Locate the cell with the specified text and output its (X, Y) center coordinate. 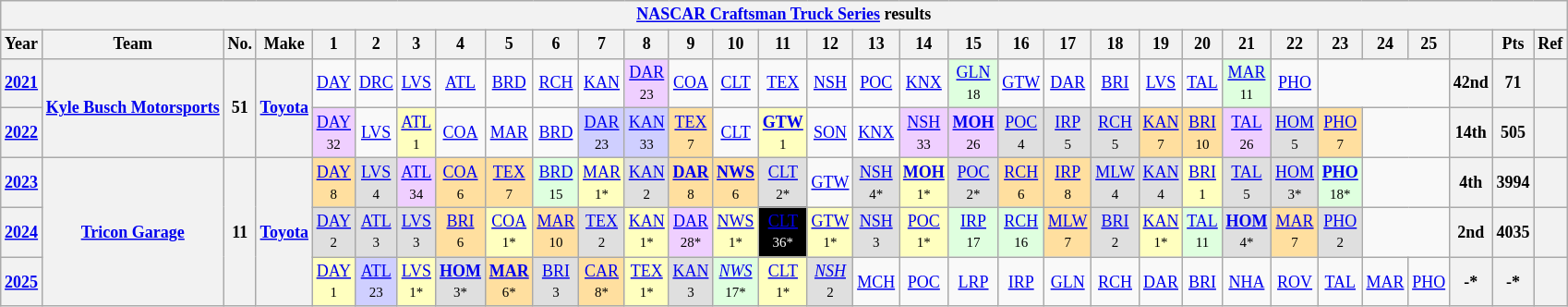
DAY2 (333, 232)
NASCAR Craftsman Truck Series results (784, 15)
4 (461, 44)
CLT2* (783, 182)
NSH (830, 83)
NSH33 (924, 133)
MLW7 (1067, 232)
TEX2 (602, 232)
MAR10 (556, 232)
DAY (333, 83)
KAN3 (691, 282)
TEX (783, 83)
5 (509, 44)
HOM5 (1295, 133)
13 (876, 44)
NHA (1247, 282)
24 (1385, 44)
ATL23 (376, 282)
19 (1161, 44)
10 (736, 44)
PHO18* (1340, 182)
14th (1470, 133)
51 (240, 107)
2021 (22, 83)
DAR28* (691, 232)
DAY32 (333, 133)
KAN7 (1161, 133)
18 (1116, 44)
BRD15 (556, 182)
MOH26 (973, 133)
NSH3 (876, 232)
Make (284, 44)
GLN18 (973, 83)
MCH (876, 282)
42nd (1470, 83)
ATL34 (416, 182)
BRI10 (1202, 133)
SON (830, 133)
NSH4* (876, 182)
3 (416, 44)
21 (1247, 44)
IRP5 (1067, 133)
TEX1* (646, 282)
HOM4* (1247, 232)
2nd (1470, 232)
NSH2 (830, 282)
20 (1202, 44)
ATL (461, 83)
DAR8 (691, 182)
9 (691, 44)
1 (333, 44)
7 (602, 44)
6 (556, 44)
505 (1513, 133)
RCH5 (1116, 133)
8 (646, 44)
KAN4 (1161, 182)
BRI1 (1202, 182)
LVS3 (416, 232)
MAR11 (1247, 83)
COA6 (461, 182)
16 (1021, 44)
POC4 (1021, 133)
POC1* (924, 232)
PHO7 (1340, 133)
ATL3 (376, 232)
22 (1295, 44)
LVS1* (416, 282)
LRP (973, 282)
MAR7 (1295, 232)
2024 (22, 232)
TAL26 (1247, 133)
Team (133, 44)
IRP8 (1067, 182)
BRI6 (461, 232)
IRP17 (973, 232)
Pts (1513, 44)
NWS6 (736, 182)
ATL1 (416, 133)
CLT36* (783, 232)
2022 (22, 133)
4035 (1513, 232)
KAN33 (646, 133)
GTW1* (830, 232)
DAY8 (333, 182)
POC2* (973, 182)
Ref (1550, 44)
CLT1* (783, 282)
MAR1* (602, 182)
3994 (1513, 182)
MOH1* (924, 182)
4th (1470, 182)
Year (22, 44)
KAN2 (646, 182)
17 (1067, 44)
NWS17* (736, 282)
MAR6* (509, 282)
MLW4 (1116, 182)
ROV (1295, 282)
2 (376, 44)
CAR8* (602, 282)
RCH6 (1021, 182)
25 (1429, 44)
IRP (1021, 282)
2025 (22, 282)
RCH16 (1021, 232)
23 (1340, 44)
TAL5 (1247, 182)
BRI3 (556, 282)
Kyle Busch Motorsports (133, 107)
12 (830, 44)
14 (924, 44)
LVS4 (376, 182)
PHO2 (1340, 232)
2023 (22, 182)
DAY1 (333, 282)
GTW1 (783, 133)
15 (973, 44)
KAN (602, 83)
TAL11 (1202, 232)
DRC (376, 83)
71 (1513, 83)
COA1* (509, 232)
NWS1* (736, 232)
No. (240, 44)
Tricon Garage (133, 231)
BRI2 (1116, 232)
GLN (1067, 282)
